Search for the cell housing the specified text and yield its [x, y] center coordinate. 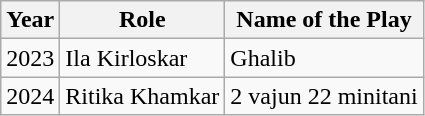
Ila Kirloskar [142, 58]
2023 [30, 58]
2 vajun 22 minitani [324, 96]
Name of the Play [324, 20]
Ritika Khamkar [142, 96]
2024 [30, 96]
Ghalib [324, 58]
Year [30, 20]
Role [142, 20]
